Find where the given text appears and provide that cell's center as [X, Y] coordinate. 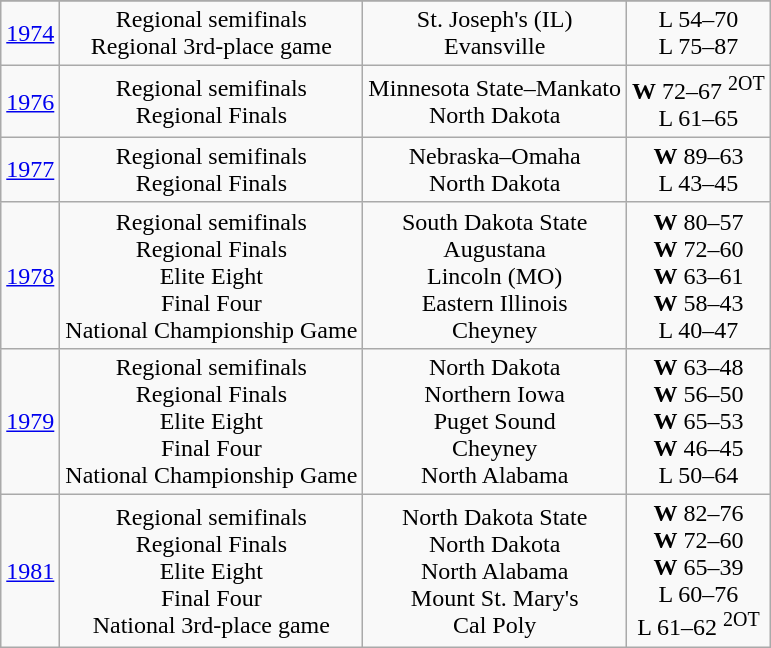
St. Joseph's (IL)Evansville [495, 34]
Minnesota State–MankatoNorth Dakota [495, 102]
1974 [30, 34]
South Dakota StateAugustanaLincoln (MO)Eastern IllinoisCheyney [495, 275]
Regional semifinalsRegional 3rd-place game [212, 34]
1981 [30, 572]
North DakotaNorthern IowaPuget SoundCheyneyNorth Alabama [495, 421]
W 80–57W 72–60W 63–61W 58–43L 40–47 [699, 275]
W 72–67 2OTL 61–65 [699, 102]
W 82–76W 72–60W 65–39L 60–76L 61–62 2OT [699, 572]
1976 [30, 102]
North Dakota StateNorth DakotaNorth AlabamaMount St. Mary'sCal Poly [495, 572]
1978 [30, 275]
Regional semifinalsRegional FinalsElite EightFinal FourNational 3rd-place game [212, 572]
Nebraska–OmahaNorth Dakota [495, 170]
1977 [30, 170]
W 63–48W 56–50W 65–53W 46–45L 50–64 [699, 421]
W 89–63L 43–45 [699, 170]
1979 [30, 421]
L 54–70L 75–87 [699, 34]
